Detect which cell encompasses the target text, then output its [x, y] center coordinate. 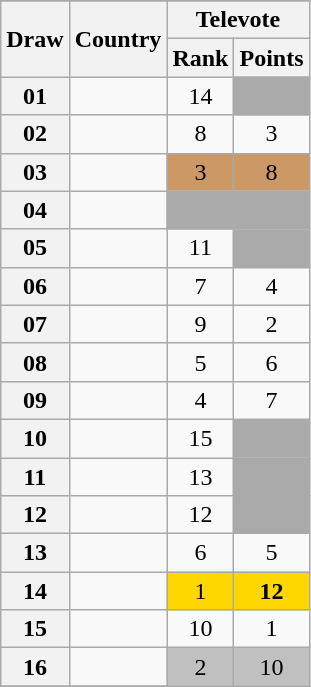
03 [35, 172]
Country [118, 39]
06 [35, 286]
16 [35, 667]
09 [35, 400]
Rank [200, 58]
Points [272, 58]
01 [35, 96]
Televote [238, 20]
02 [35, 134]
08 [35, 362]
Draw [35, 39]
9 [200, 324]
04 [35, 210]
05 [35, 248]
07 [35, 324]
